Determine the (X, Y) coordinate at the center of the cell enclosing the given text.  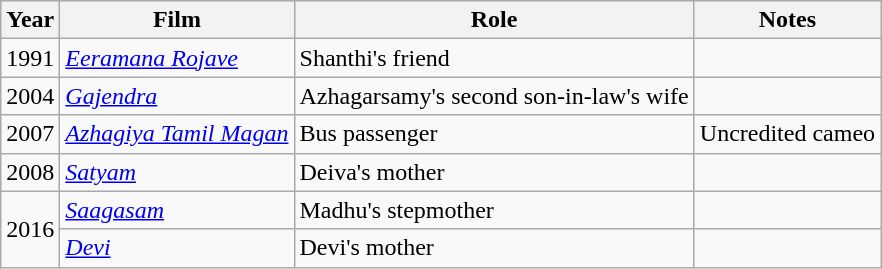
Bus passenger (494, 134)
Azhagiya Tamil Magan (177, 134)
Shanthi's friend (494, 58)
Eeramana Rojave (177, 58)
Devi (177, 248)
Notes (787, 20)
2004 (30, 96)
Uncredited cameo (787, 134)
Year (30, 20)
Madhu's stepmother (494, 210)
2008 (30, 172)
2016 (30, 229)
Devi's mother (494, 248)
Saagasam (177, 210)
Satyam (177, 172)
Role (494, 20)
Deiva's mother (494, 172)
Azhagarsamy's second son-in-law's wife (494, 96)
Film (177, 20)
Gajendra (177, 96)
2007 (30, 134)
1991 (30, 58)
